Extract the [X, Y] coordinate from the center of the cell holding the provided text.  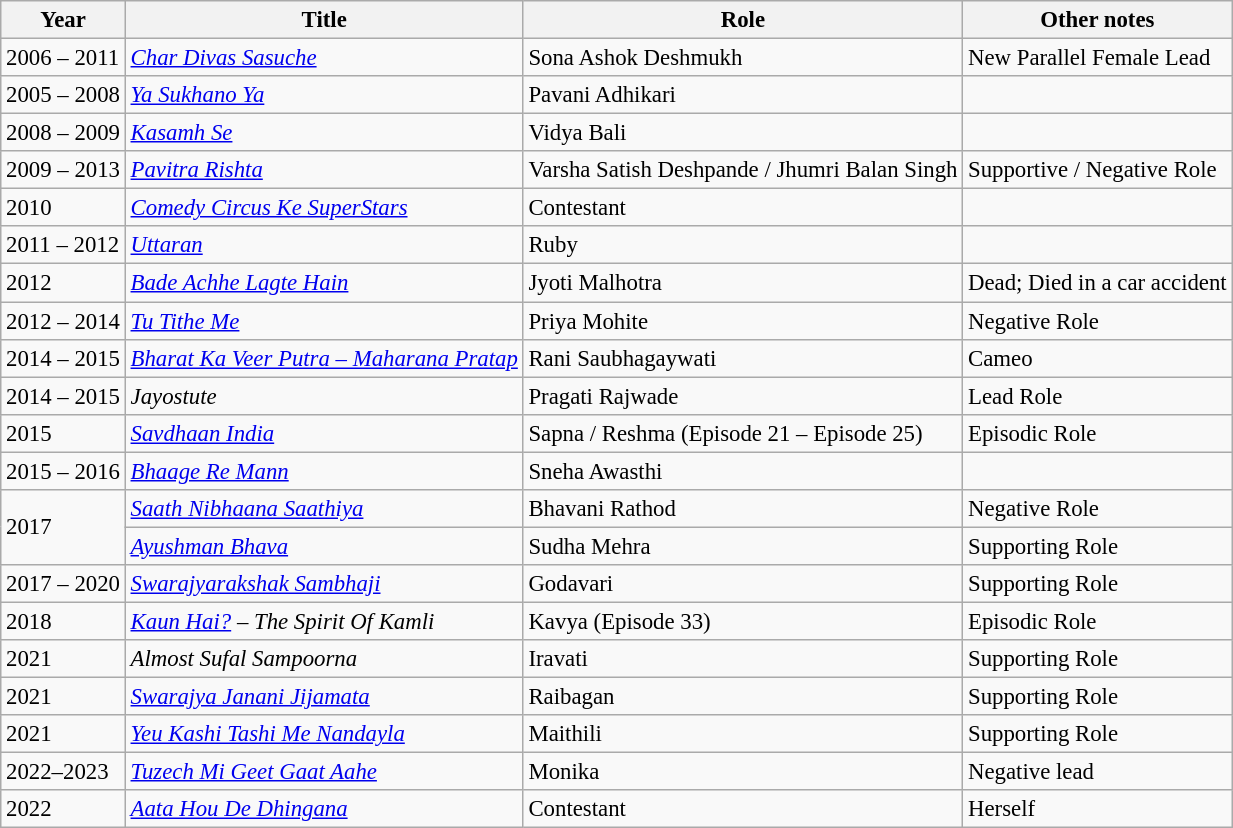
2015 [63, 433]
Swarajyarakshak Sambhaji [324, 584]
Swarajya Janani Jijamata [324, 697]
Sneha Awasthi [743, 471]
Yeu Kashi Tashi Me Nandayla [324, 734]
Pragati Rajwade [743, 396]
Bhaage Re Mann [324, 471]
New Parallel Female Lead [1098, 58]
Negative lead [1098, 772]
Iravati [743, 659]
Comedy Circus Ke SuperStars [324, 208]
Herself [1098, 809]
Tu Tithe Me [324, 321]
2017 [63, 528]
Almost Sufal Sampoorna [324, 659]
Aata Hou De Dhingana [324, 809]
2008 – 2009 [63, 133]
2005 – 2008 [63, 95]
Vidya Bali [743, 133]
Dead; Died in a car accident [1098, 283]
Godavari [743, 584]
2009 – 2013 [63, 170]
Uttaran [324, 245]
2022–2023 [63, 772]
Kavya (Episode 33) [743, 621]
2012 – 2014 [63, 321]
Varsha Satish Deshpande / Jhumri Balan Singh [743, 170]
2017 – 2020 [63, 584]
Priya Mohite [743, 321]
Bharat Ka Veer Putra – Maharana Pratap [324, 358]
2022 [63, 809]
2011 – 2012 [63, 245]
Bade Achhe Lagte Hain [324, 283]
2010 [63, 208]
Bhavani Rathod [743, 509]
Sapna / Reshma (Episode 21 – Episode 25) [743, 433]
Sudha Mehra [743, 546]
Savdhaan India [324, 433]
Kasamh Se [324, 133]
Lead Role [1098, 396]
Ya Sukhano Ya [324, 95]
Maithili [743, 734]
Jyoti Malhotra [743, 283]
2015 – 2016 [63, 471]
2006 – 2011 [63, 58]
2012 [63, 283]
Tuzech Mi Geet Gaat Aahe [324, 772]
Kaun Hai? – The Spirit Of Kamli [324, 621]
Other notes [1098, 20]
Supportive / Negative Role [1098, 170]
Title [324, 20]
Sona Ashok Deshmukh [743, 58]
Year [63, 20]
Monika [743, 772]
Cameo [1098, 358]
2018 [63, 621]
Role [743, 20]
Pavitra Rishta [324, 170]
Pavani Adhikari [743, 95]
Raibagan [743, 697]
Ruby [743, 245]
Ayushman Bhava [324, 546]
Rani Saubhagaywati [743, 358]
Saath Nibhaana Saathiya [324, 509]
Char Divas Sasuche [324, 58]
Jayostute [324, 396]
